Output the [x, y] coordinate of the center of the cell containing the given text.  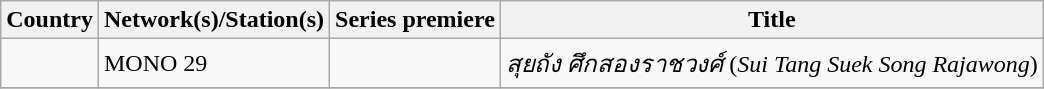
Series premiere [416, 20]
สุยถัง ศึกสองราชวงศ์ (Sui Tang Suek Song Rajawong) [772, 64]
Network(s)/Station(s) [214, 20]
MONO 29 [214, 64]
Title [772, 20]
Country [50, 20]
